For the text-containing cell, return its midpoint in [X, Y] coordinate format. 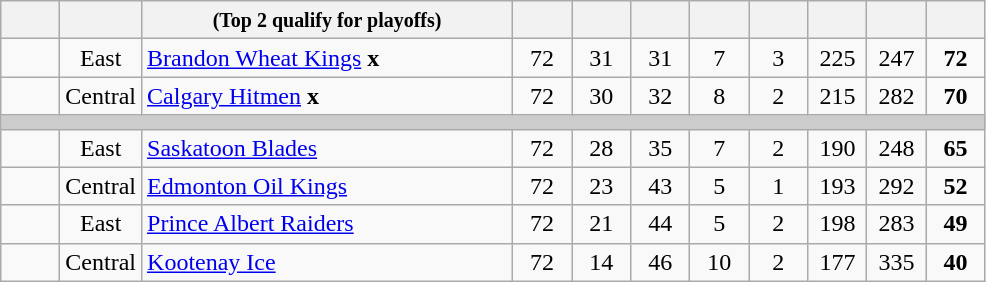
247 [896, 58]
23 [602, 186]
190 [838, 148]
44 [660, 224]
248 [896, 148]
46 [660, 262]
1 [778, 186]
215 [838, 96]
3 [778, 58]
Edmonton Oil Kings [328, 186]
32 [660, 96]
8 [720, 96]
43 [660, 186]
10 [720, 262]
177 [838, 262]
282 [896, 96]
52 [956, 186]
49 [956, 224]
198 [838, 224]
(Top 2 qualify for playoffs) [328, 20]
Calgary Hitmen x [328, 96]
35 [660, 148]
292 [896, 186]
193 [838, 186]
Kootenay Ice [328, 262]
283 [896, 224]
14 [602, 262]
40 [956, 262]
Saskatoon Blades [328, 148]
30 [602, 96]
225 [838, 58]
335 [896, 262]
Prince Albert Raiders [328, 224]
70 [956, 96]
21 [602, 224]
28 [602, 148]
Brandon Wheat Kings x [328, 58]
65 [956, 148]
